Scan for the cell matching the given text and deliver its (X, Y) coordinate at center. 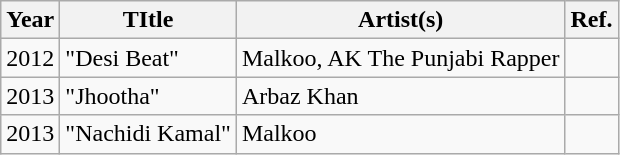
2012 (30, 58)
Ref. (592, 20)
TItle (148, 20)
Malkoo (400, 134)
Arbaz Khan (400, 96)
Year (30, 20)
"Nachidi Kamal" (148, 134)
"Desi Beat" (148, 58)
Malkoo, AK The Punjabi Rapper (400, 58)
Artist(s) (400, 20)
"Jhootha" (148, 96)
